Output the [X, Y] coordinate of the center of the cell containing the given text.  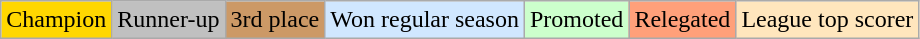
Runner-up [168, 20]
Won regular season [425, 20]
Relegated [682, 20]
Champion [56, 20]
League top scorer [828, 20]
Promoted [576, 20]
3rd place [275, 20]
